Provide the [x, y] coordinate of the cell's center where the given text is located.  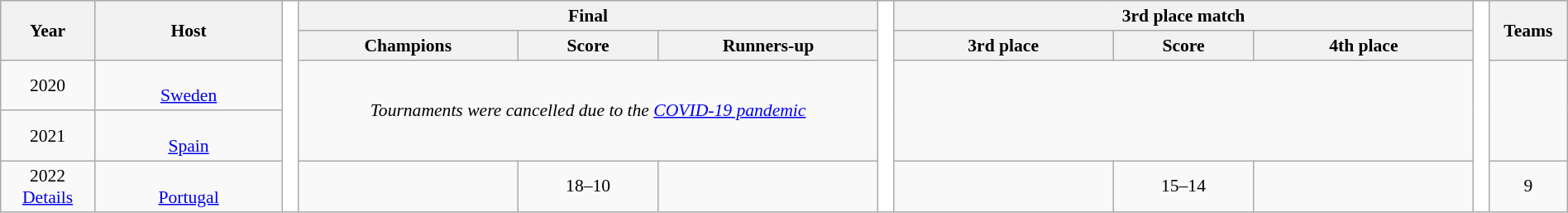
18–10 [588, 187]
4th place [1363, 46]
Spain [189, 136]
Portugal [189, 187]
Champions [409, 46]
3rd place match [1184, 16]
15–14 [1183, 187]
Runners-up [767, 46]
2020 [48, 85]
Teams [1528, 30]
2021 [48, 136]
Year [48, 30]
3rd place [1004, 46]
Tournaments were cancelled due to the COVID-19 pandemic [589, 110]
9 [1528, 187]
Final [589, 16]
2022Details [48, 187]
Host [189, 30]
Sweden [189, 85]
